Find where the given text appears and provide that cell's center as [x, y] coordinate. 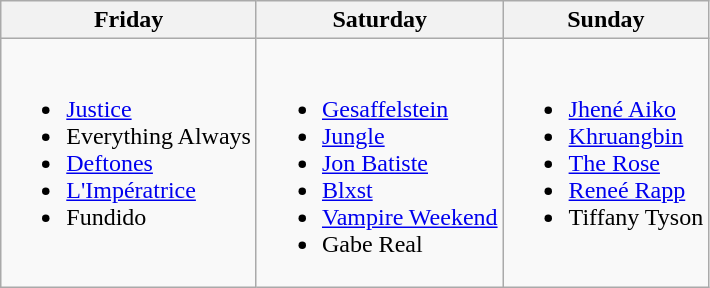
Friday [129, 20]
Sunday [606, 20]
Saturday [380, 20]
GesaffelsteinJungleJon BatisteBlxstVampire WeekendGabe Real [380, 163]
JusticeEverything AlwaysDeftonesL'ImpératriceFundido [129, 163]
Jhené AikoKhruangbinThe RoseReneé RappTiffany Tyson [606, 163]
